Pinpoint the cell where the given text exists, returning its [x, y] midpoint coordinate. 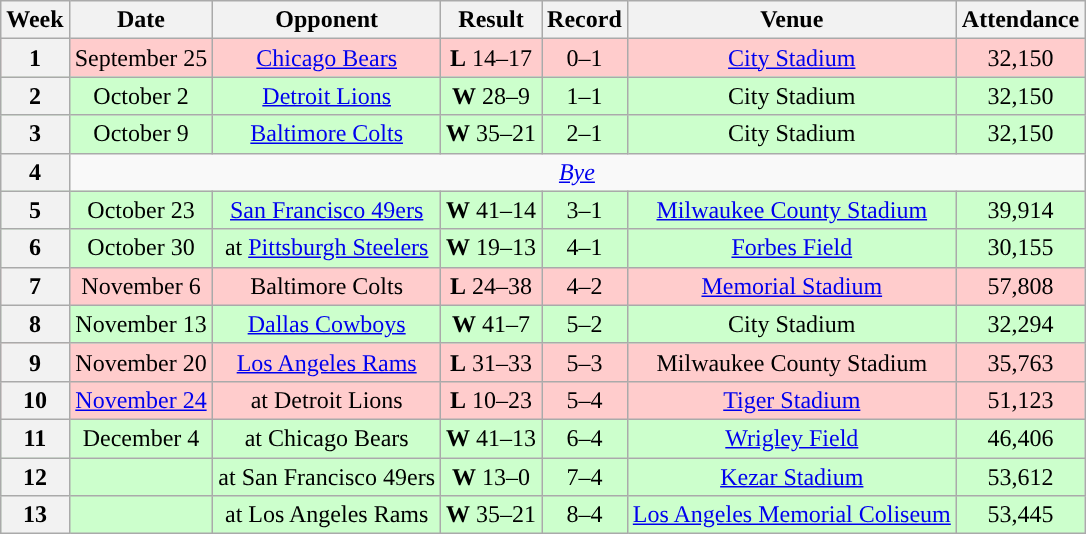
December 4 [141, 438]
35,763 [1020, 362]
Dallas Cowboys [327, 324]
October 23 [141, 210]
L 24–38 [492, 286]
Bye [577, 172]
Detroit Lions [327, 96]
8 [35, 324]
3–1 [585, 210]
13 [35, 515]
Week [35, 20]
L 14–17 [492, 58]
November 20 [141, 362]
W 41–14 [492, 210]
6–4 [585, 438]
2 [35, 96]
5–3 [585, 362]
Date [141, 20]
at Los Angeles Rams [327, 515]
11 [35, 438]
39,914 [1020, 210]
4–2 [585, 286]
5 [35, 210]
at Detroit Lions [327, 400]
November 24 [141, 400]
10 [35, 400]
W 28–9 [492, 96]
L 10–23 [492, 400]
San Francisco 49ers [327, 210]
September 25 [141, 58]
W 41–7 [492, 324]
Venue [792, 20]
L 31–33 [492, 362]
5–2 [585, 324]
at Pittsburgh Steelers [327, 248]
4 [35, 172]
Los Angeles Rams [327, 362]
Forbes Field [792, 248]
November 6 [141, 286]
53,612 [1020, 477]
Los Angeles Memorial Coliseum [792, 515]
32,294 [1020, 324]
1–1 [585, 96]
7–4 [585, 477]
October 2 [141, 96]
Attendance [1020, 20]
57,808 [1020, 286]
Record [585, 20]
Result [492, 20]
3 [35, 134]
W 13–0 [492, 477]
53,445 [1020, 515]
4–1 [585, 248]
Opponent [327, 20]
8–4 [585, 515]
at Chicago Bears [327, 438]
Chicago Bears [327, 58]
Memorial Stadium [792, 286]
Tiger Stadium [792, 400]
51,123 [1020, 400]
9 [35, 362]
October 30 [141, 248]
12 [35, 477]
5–4 [585, 400]
2–1 [585, 134]
6 [35, 248]
W 41–13 [492, 438]
November 13 [141, 324]
0–1 [585, 58]
1 [35, 58]
Kezar Stadium [792, 477]
30,155 [1020, 248]
at San Francisco 49ers [327, 477]
W 19–13 [492, 248]
46,406 [1020, 438]
October 9 [141, 134]
Wrigley Field [792, 438]
7 [35, 286]
